Detect which cell encompasses the target text, then output its (x, y) center coordinate. 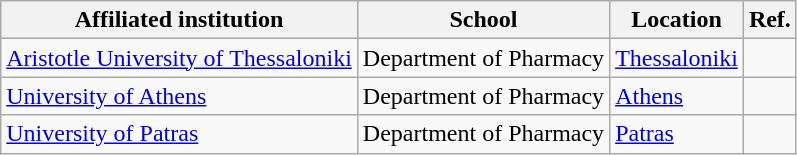
Ref. (770, 20)
Thessaloniki (677, 58)
Aristotle University of Thessaloniki (180, 58)
University of Athens (180, 96)
Affiliated institution (180, 20)
University of Patras (180, 134)
Athens (677, 96)
School (483, 20)
Patras (677, 134)
Location (677, 20)
